Extract the (x, y) coordinate from the center of the cell holding the provided text.  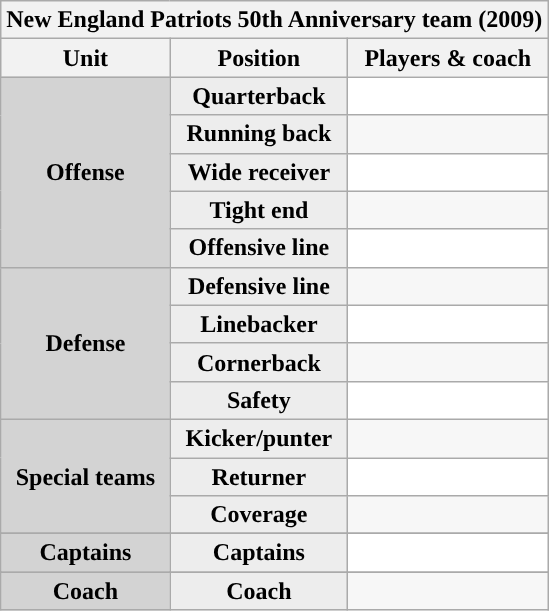
Wide receiver (259, 172)
Quarterback (259, 96)
Players & coach (448, 58)
New England Patriots 50th Anniversary team (2009) (274, 20)
Defensive line (259, 286)
Position (259, 58)
Offensive line (259, 248)
Special teams (86, 476)
Running back (259, 134)
Kicker/punter (259, 438)
Unit (86, 58)
Offense (86, 172)
Tight end (259, 210)
Returner (259, 477)
Defense (86, 343)
Coverage (259, 515)
Safety (259, 400)
Cornerback (259, 362)
Linebacker (259, 324)
